Locate the cell with the specified text and output its (X, Y) center coordinate. 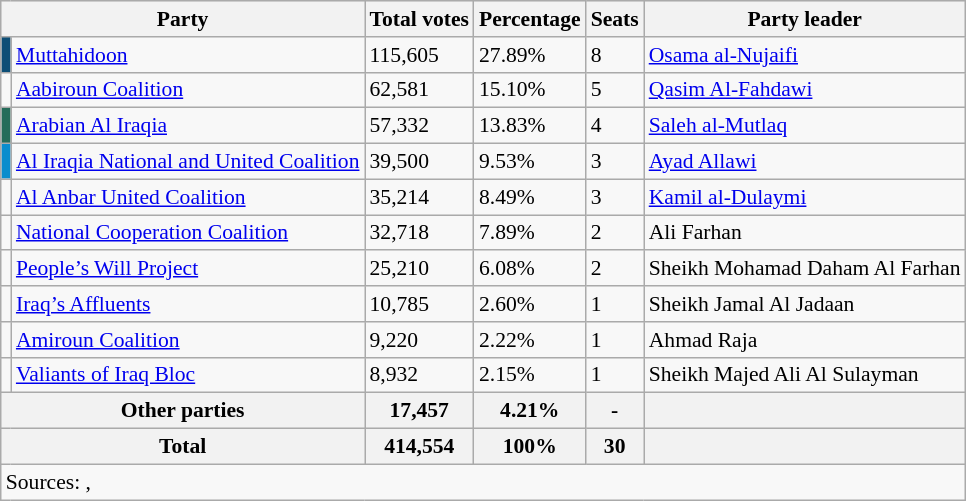
Amiroun Coalition (188, 340)
Ali Farhan (805, 233)
Muttahidoon (188, 55)
Arabian Al Iraqia (188, 126)
8.49% (530, 197)
Al Iraqia National and United Coalition (188, 162)
8,932 (418, 375)
Total votes (418, 19)
Sheikh Mohamad Daham Al Farhan (805, 269)
Party (183, 19)
People’s Will Project (188, 269)
Al Anbar United Coalition (188, 197)
2.22% (530, 340)
2.60% (530, 304)
Percentage (530, 19)
Aabiroun Coalition (188, 90)
7.89% (530, 233)
Ayad Allawi (805, 162)
35,214 (418, 197)
9,220 (418, 340)
Ahmad Raja (805, 340)
8 (615, 55)
10,785 (418, 304)
Iraq’s Affluents (188, 304)
414,554 (418, 447)
Kamil al-Dulaymi (805, 197)
National Cooperation Coalition (188, 233)
30 (615, 447)
100% (530, 447)
27.89% (530, 55)
15.10% (530, 90)
Other parties (183, 411)
32,718 (418, 233)
115,605 (418, 55)
Sheikh Majed Ali Al Sulayman (805, 375)
9.53% (530, 162)
- (615, 411)
Seats (615, 19)
Qasim Al-Fahdawi (805, 90)
17,457 (418, 411)
39,500 (418, 162)
5 (615, 90)
13.83% (530, 126)
25,210 (418, 269)
Valiants of Iraq Bloc (188, 375)
62,581 (418, 90)
2.15% (530, 375)
Sources: , (484, 482)
Party leader (805, 19)
Osama al-Nujaifi (805, 55)
4 (615, 126)
57,332 (418, 126)
Sheikh Jamal Al Jadaan (805, 304)
6.08% (530, 269)
Saleh al-Mutlaq (805, 126)
Total (183, 447)
4.21% (530, 411)
